Output the (X, Y) coordinate of the center of the cell containing the given text.  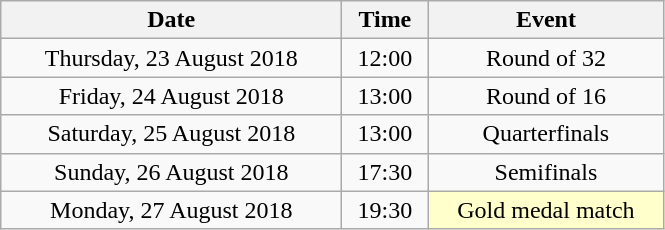
Time (385, 20)
Event (546, 20)
12:00 (385, 58)
Monday, 27 August 2018 (172, 210)
Friday, 24 August 2018 (172, 96)
Date (172, 20)
Quarterfinals (546, 134)
Gold medal match (546, 210)
Round of 16 (546, 96)
Saturday, 25 August 2018 (172, 134)
17:30 (385, 172)
Sunday, 26 August 2018 (172, 172)
Thursday, 23 August 2018 (172, 58)
19:30 (385, 210)
Semifinals (546, 172)
Round of 32 (546, 58)
